Scan for the cell matching the given text and deliver its (x, y) coordinate at center. 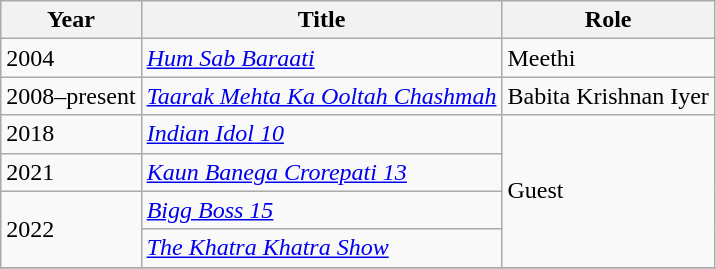
2004 (71, 58)
2022 (71, 229)
Meethi (608, 58)
The Khatra Khatra Show (322, 248)
Indian Idol 10 (322, 134)
2018 (71, 134)
Babita Krishnan Iyer (608, 96)
Title (322, 20)
Role (608, 20)
Year (71, 20)
Bigg Boss 15 (322, 210)
Hum Sab Baraati (322, 58)
2021 (71, 172)
Kaun Banega Crorepati 13 (322, 172)
Guest (608, 191)
2008–present (71, 96)
Taarak Mehta Ka Ooltah Chashmah (322, 96)
